Identify which cell holds the provided text, then report its (x, y) central coordinate. 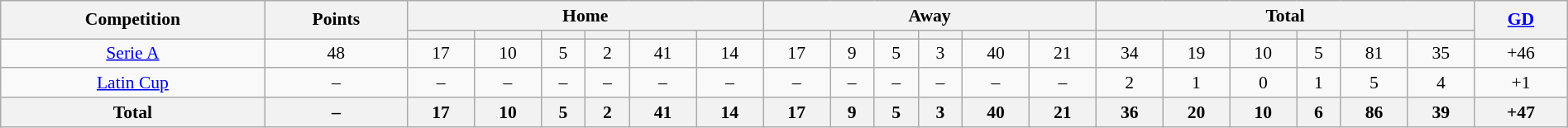
19 (1196, 53)
35 (1441, 53)
4 (1441, 83)
+47 (1521, 112)
34 (1130, 53)
Competition (132, 20)
81 (1374, 53)
39 (1441, 112)
0 (1264, 83)
Latin Cup (132, 83)
6 (1318, 112)
48 (336, 53)
Points (336, 20)
+46 (1521, 53)
20 (1196, 112)
Home (586, 16)
GD (1521, 20)
+1 (1521, 83)
36 (1130, 112)
Serie A (132, 53)
Away (930, 16)
86 (1374, 112)
